Return the [X, Y] coordinate for the center point of the cell that contains the specified text.  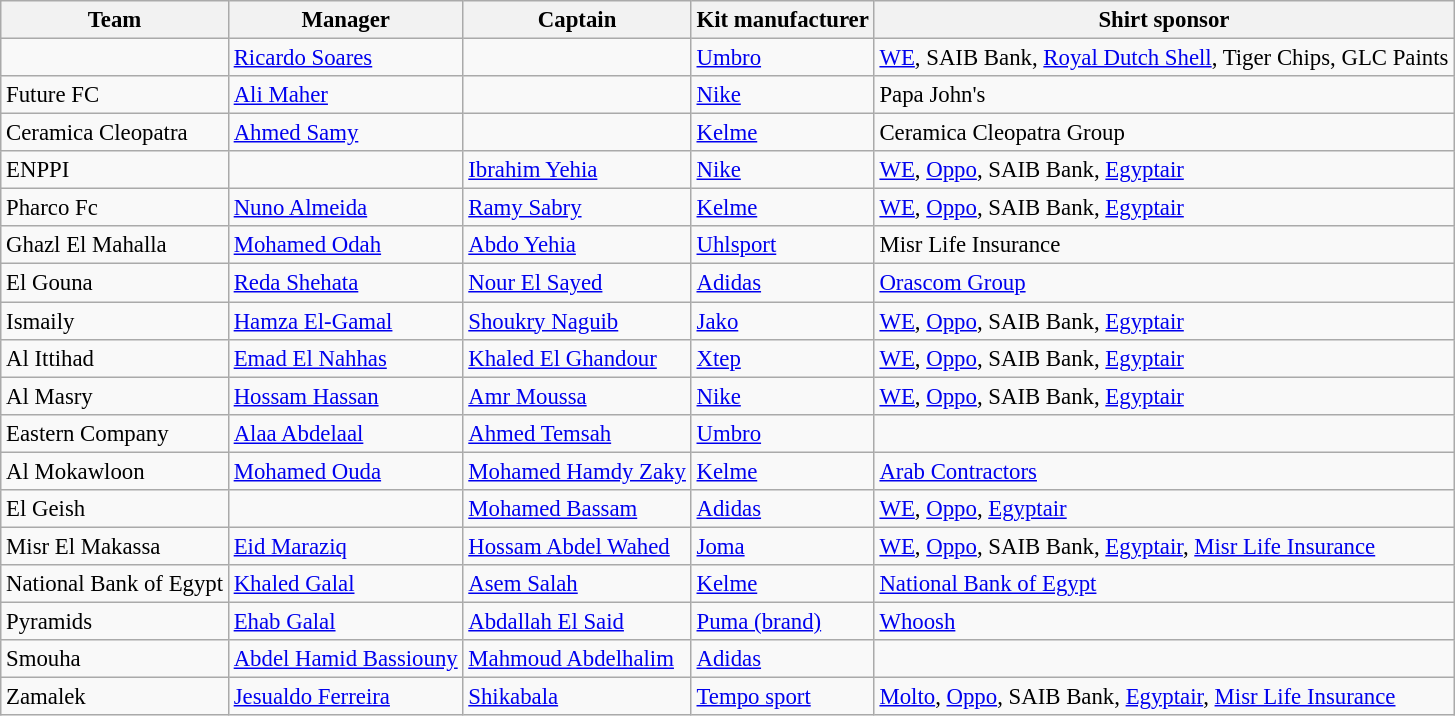
Ahmed Temsah [577, 433]
Ceramica Cleopatra Group [1164, 133]
Al Masry [115, 396]
Hamza El-Gamal [346, 321]
Pyramids [115, 621]
Tempo sport [782, 697]
El Geish [115, 509]
Mohamed Hamdy Zaky [577, 471]
Molto, Oppo, SAIB Bank, Egyptair, Misr Life Insurance [1164, 697]
Captain [577, 20]
Future FC [115, 95]
Eastern Company [115, 433]
ENPPI [115, 170]
Alaa Abdelaal [346, 433]
WE, SAIB Bank, Royal Dutch Shell, Tiger Chips, GLC Paints [1164, 58]
Hossam Hassan [346, 396]
Nour El Sayed [577, 283]
Ricardo Soares [346, 58]
Smouha [115, 659]
Eid Maraziq [346, 546]
Puma (brand) [782, 621]
Al Mokawloon [115, 471]
Ghazl El Mahalla [115, 245]
Ehab Galal [346, 621]
Ceramica Cleopatra [115, 133]
Shoukry Naguib [577, 321]
Kit manufacturer [782, 20]
Ramy Sabry [577, 208]
Abdel Hamid Bassiouny [346, 659]
Mahmoud Abdelhalim [577, 659]
Whoosh [1164, 621]
Ibrahim Yehia [577, 170]
Abdallah El Said [577, 621]
Ahmed Samy [346, 133]
Manager [346, 20]
Emad El Nahhas [346, 358]
Uhlsport [782, 245]
Orascom Group [1164, 283]
Joma [782, 546]
Hossam Abdel Wahed [577, 546]
Papa John's [1164, 95]
Abdo Yehia [577, 245]
WE, Oppo, Egyptair [1164, 509]
WE, Oppo, SAIB Bank, Egyptair, Misr Life Insurance [1164, 546]
Ali Maher [346, 95]
Shirt sponsor [1164, 20]
Asem Salah [577, 584]
Khaled Galal [346, 584]
Misr Life Insurance [1164, 245]
Amr Moussa [577, 396]
Pharco Fc [115, 208]
Mohamed Ouda [346, 471]
Mohamed Bassam [577, 509]
Al Ittihad [115, 358]
Misr El Makassa [115, 546]
Mohamed Odah [346, 245]
Jako [782, 321]
Xtep [782, 358]
Team [115, 20]
Ismaily [115, 321]
Arab Contractors [1164, 471]
Reda Shehata [346, 283]
Nuno Almeida [346, 208]
Shikabala [577, 697]
El Gouna [115, 283]
Khaled El Ghandour [577, 358]
Zamalek [115, 697]
Jesualdo Ferreira [346, 697]
